Find where the given text appears and provide that cell's center as [X, Y] coordinate. 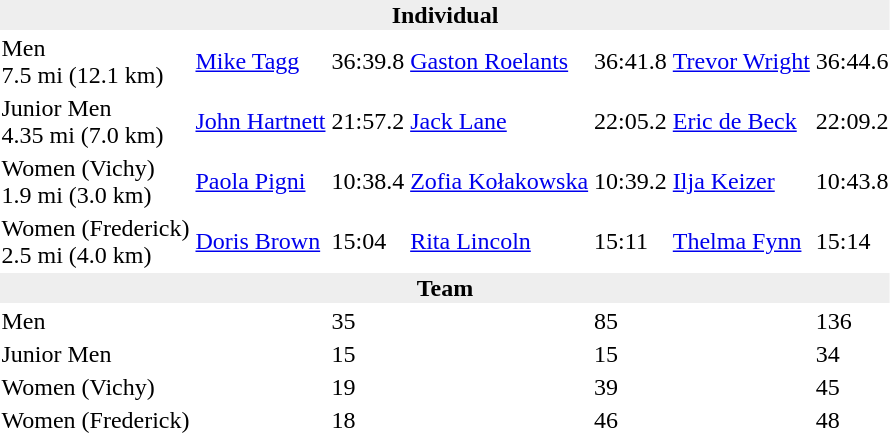
36:44.6 [852, 62]
Men [96, 321]
136 [852, 321]
Women (Vichy)1.9 mi (3.0 km) [96, 182]
Eric de Beck [741, 122]
Women (Frederick)2.5 mi (4.0 km) [96, 242]
35 [368, 321]
85 [631, 321]
15:14 [852, 242]
45 [852, 387]
John Hartnett [260, 122]
Trevor Wright [741, 62]
Rita Lincoln [500, 242]
10:43.8 [852, 182]
Gaston Roelants [500, 62]
Men7.5 mi (12.1 km) [96, 62]
Team [445, 288]
21:57.2 [368, 122]
Doris Brown [260, 242]
Junior Men [96, 354]
10:39.2 [631, 182]
Zofia Kołakowska [500, 182]
22:05.2 [631, 122]
10:38.4 [368, 182]
15:11 [631, 242]
22:09.2 [852, 122]
Junior Men4.35 mi (7.0 km) [96, 122]
Ilja Keizer [741, 182]
Paola Pigni [260, 182]
Mike Tagg [260, 62]
Women (Vichy) [96, 387]
15:04 [368, 242]
36:41.8 [631, 62]
39 [631, 387]
36:39.8 [368, 62]
Jack Lane [500, 122]
Individual [445, 15]
Thelma Fynn [741, 242]
34 [852, 354]
19 [368, 387]
